Return [X, Y] of the center of cell containing provided text 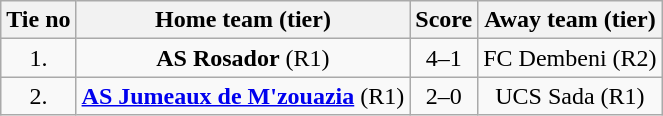
Score [444, 20]
AS Rosador (R1) [243, 58]
FC Dembeni (R2) [570, 58]
Tie no [38, 20]
2–0 [444, 96]
Home team (tier) [243, 20]
2. [38, 96]
4–1 [444, 58]
UCS Sada (R1) [570, 96]
1. [38, 58]
Away team (tier) [570, 20]
AS Jumeaux de M'zouazia (R1) [243, 96]
